Output the [X, Y] coordinate of the center of the cell containing the given text.  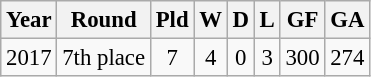
Pld [172, 20]
GF [302, 20]
0 [240, 58]
300 [302, 58]
Round [104, 20]
Year [29, 20]
4 [210, 58]
D [240, 20]
W [210, 20]
7 [172, 58]
7th place [104, 58]
2017 [29, 58]
274 [348, 58]
3 [267, 58]
GA [348, 20]
L [267, 20]
